Locate the cell with the specified text and output its (X, Y) center coordinate. 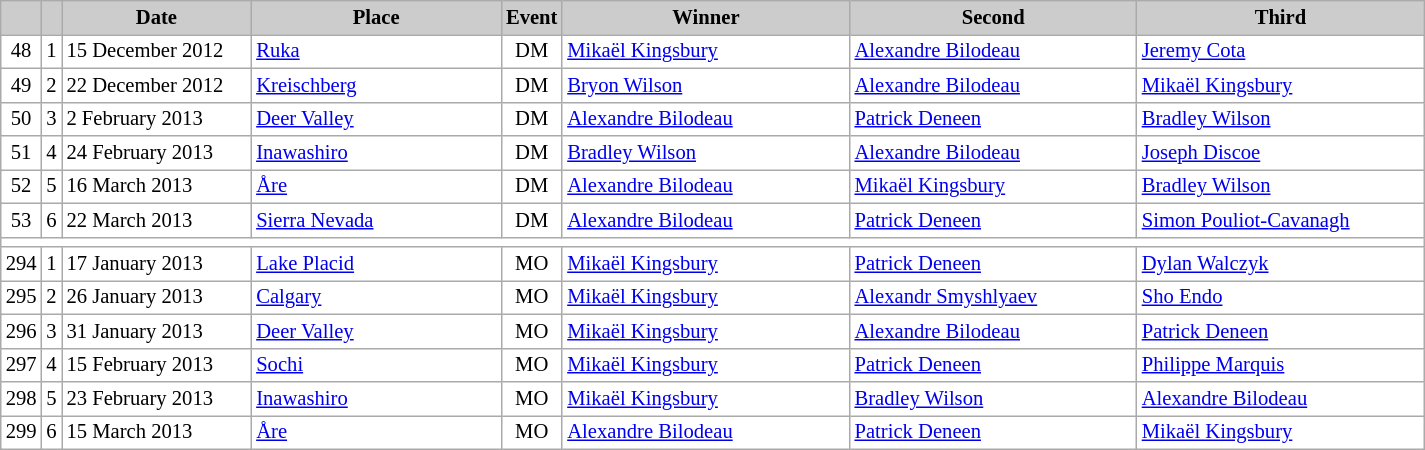
Lake Placid (376, 263)
Sochi (376, 365)
Second (994, 17)
Bryon Wilson (706, 85)
51 (22, 153)
298 (22, 399)
295 (22, 297)
Alexandr Smyshlyaev (994, 297)
49 (22, 85)
15 February 2013 (157, 365)
52 (22, 186)
48 (22, 51)
297 (22, 365)
Sho Endo (1280, 297)
Dylan Walczyk (1280, 263)
Sierra Nevada (376, 220)
23 February 2013 (157, 399)
53 (22, 220)
Ruka (376, 51)
Kreischberg (376, 85)
31 January 2013 (157, 331)
24 February 2013 (157, 153)
26 January 2013 (157, 297)
15 March 2013 (157, 432)
Philippe Marquis (1280, 365)
296 (22, 331)
Simon Pouliot-Cavanagh (1280, 220)
Event (532, 17)
Date (157, 17)
294 (22, 263)
22 December 2012 (157, 85)
Place (376, 17)
Calgary (376, 297)
16 March 2013 (157, 186)
299 (22, 432)
Winner (706, 17)
22 March 2013 (157, 220)
Jeremy Cota (1280, 51)
15 December 2012 (157, 51)
Third (1280, 17)
Joseph Discoe (1280, 153)
2 February 2013 (157, 119)
17 January 2013 (157, 263)
50 (22, 119)
